Extract the (X, Y) coordinate from the center of the cell holding the provided text.  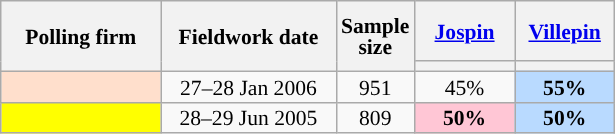
Polling firm (81, 36)
45% (464, 86)
Fieldwork date (248, 36)
Samplesize (375, 36)
27–28 Jan 2006 (248, 86)
55% (565, 86)
28–29 Jun 2005 (248, 118)
951 (375, 86)
Jospin (464, 31)
809 (375, 118)
Villepin (565, 31)
